Scan for the cell matching the given text and deliver its (X, Y) coordinate at center. 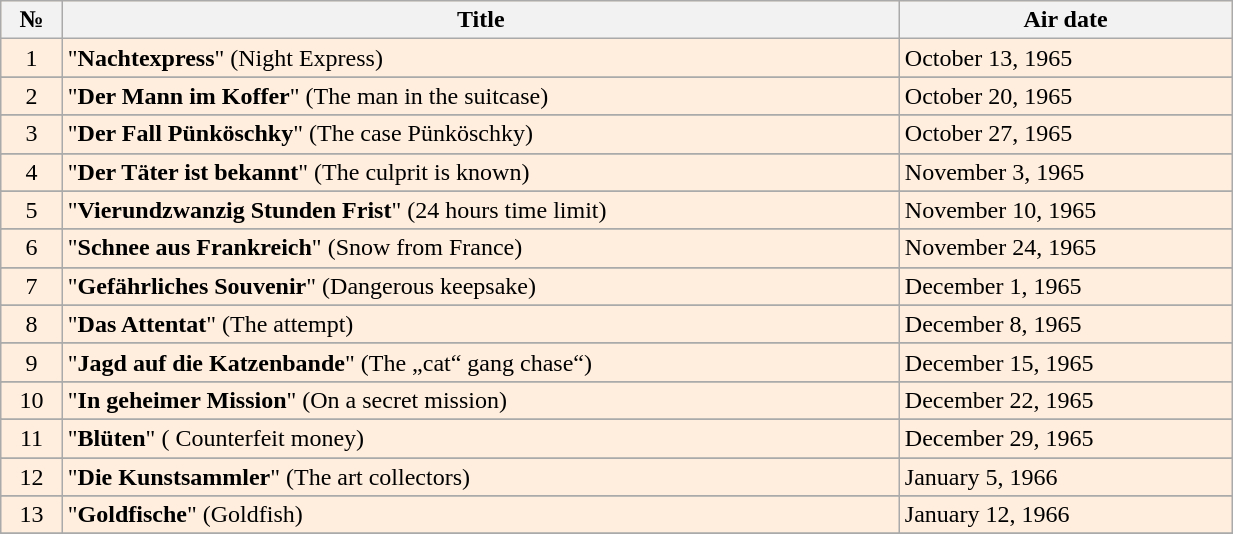
"Der Mann im Koffer" (The man in the suitcase) (480, 96)
Title (480, 20)
9 (32, 362)
"Schnee aus Frankreich" (Snow from France) (480, 248)
"Blüten" ( Counterfeit money) (480, 438)
December 8, 1965 (1065, 324)
2 (32, 96)
4 (32, 172)
12 (32, 477)
"Vierundzwanzig Stunden Frist" (24 hours time limit) (480, 210)
"Die Kunstsammler" (The art collectors) (480, 477)
7 (32, 286)
5 (32, 210)
"Der Täter ist bekannt" (The culprit is known) (480, 172)
October 20, 1965 (1065, 96)
8 (32, 324)
3 (32, 134)
"Der Fall Pünköschky" (The case Pünköschky) (480, 134)
"Goldfische" (Goldfish) (480, 515)
6 (32, 248)
January 12, 1966 (1065, 515)
"Das Attentat" (The attempt) (480, 324)
"In geheimer Mission" (On a secret mission) (480, 400)
Air date (1065, 20)
"Nachtexpress" (Night Express) (480, 58)
"Gefährliches Souvenir" (Dangerous keepsake) (480, 286)
November 3, 1965 (1065, 172)
December 15, 1965 (1065, 362)
"Jagd auf die Katzenbande" (The „cat“ gang chase“) (480, 362)
10 (32, 400)
11 (32, 438)
December 22, 1965 (1065, 400)
1 (32, 58)
December 1, 1965 (1065, 286)
December 29, 1965 (1065, 438)
October 13, 1965 (1065, 58)
November 24, 1965 (1065, 248)
November 10, 1965 (1065, 210)
October 27, 1965 (1065, 134)
№ (32, 20)
13 (32, 515)
January 5, 1966 (1065, 477)
